Extract the (X, Y) coordinate from the center of the cell holding the provided text.  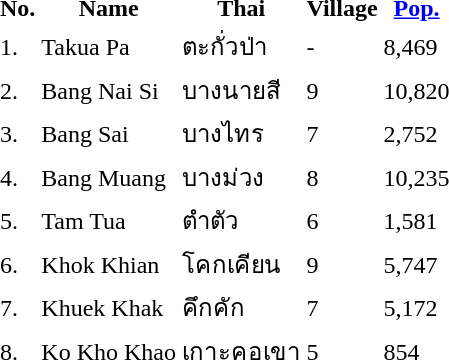
Bang Sai (109, 134)
8 (342, 177)
Khuek Khak (109, 308)
Takua Pa (109, 46)
6 (342, 220)
Bang Nai Si (109, 90)
Bang Muang (109, 177)
ตะกั่วป่า (241, 46)
ตำตัว (241, 220)
Tam Tua (109, 220)
บางไทร (241, 134)
คึกคัก (241, 308)
บางม่วง (241, 177)
โคกเคียน (241, 264)
บางนายสี (241, 90)
Khok Khian (109, 264)
- (342, 46)
